Output the [X, Y] coordinate of the center of the cell containing the given text.  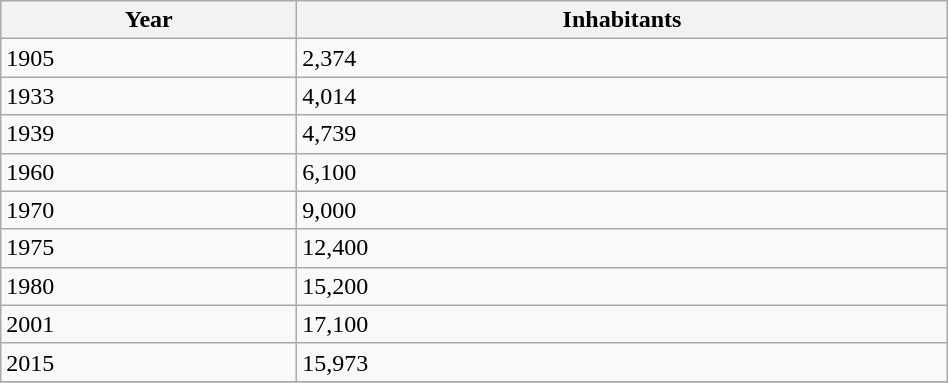
1980 [149, 286]
1970 [149, 210]
17,100 [622, 324]
1960 [149, 172]
15,200 [622, 286]
2,374 [622, 58]
1939 [149, 134]
4,739 [622, 134]
1975 [149, 248]
4,014 [622, 96]
1933 [149, 96]
9,000 [622, 210]
12,400 [622, 248]
Inhabitants [622, 20]
2001 [149, 324]
2015 [149, 362]
6,100 [622, 172]
15,973 [622, 362]
1905 [149, 58]
Year [149, 20]
